For the text-containing cell, return its midpoint in (x, y) coordinate format. 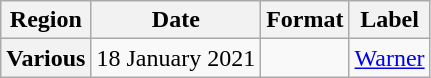
Warner (390, 58)
Various (46, 58)
Region (46, 20)
18 January 2021 (176, 58)
Date (176, 20)
Format (305, 20)
Label (390, 20)
